Provide the [X, Y] coordinate of the cell's center where the given text is located.  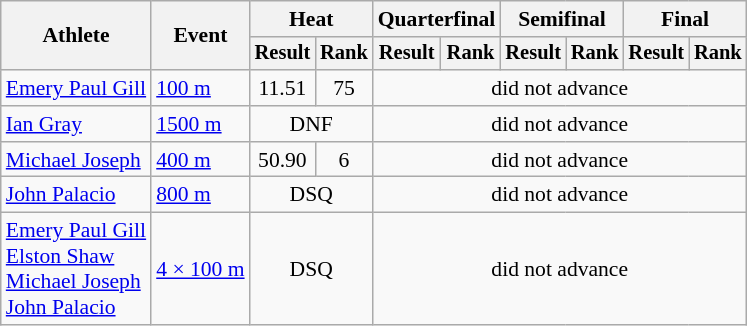
50.90 [283, 160]
DNF [312, 124]
Semifinal [562, 19]
Final [686, 19]
100 m [200, 88]
Athlete [76, 36]
Quarterfinal [437, 19]
1500 m [200, 124]
Event [200, 36]
John Palacio [76, 195]
75 [344, 88]
400 m [200, 160]
Ian Gray [76, 124]
Emery Paul Gill [76, 88]
4 × 100 m [200, 269]
Emery Paul GillElston ShawMichael JosephJohn Palacio [76, 269]
Heat [312, 19]
6 [344, 160]
11.51 [283, 88]
Michael Joseph [76, 160]
800 m [200, 195]
